Search for the cell housing the specified text and yield its [x, y] center coordinate. 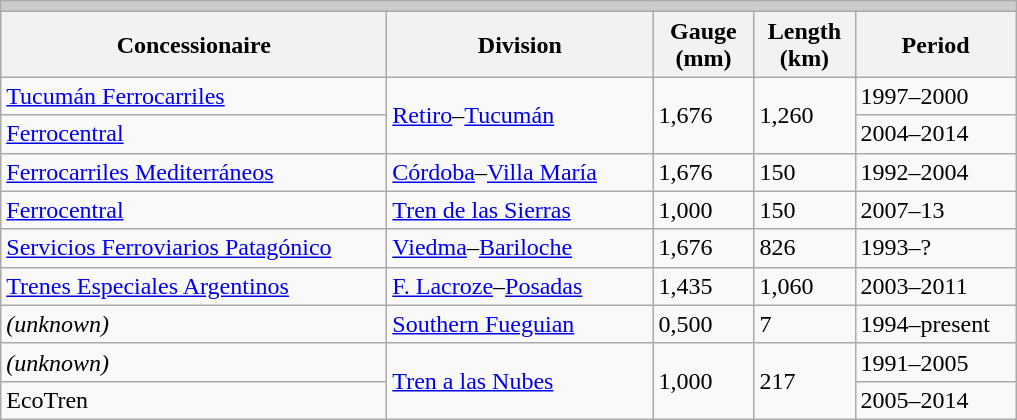
Trenes Especiales Argentinos [194, 286]
Servicios Ferroviarios Patagónico [194, 248]
826 [804, 248]
Length (km) [804, 44]
0,500 [704, 324]
Tren de las Sierras [520, 210]
7 [804, 324]
2003–2011 [936, 286]
Ferrocarriles Mediterráneos [194, 172]
Tren a las Nubes [520, 381]
Tucumán Ferrocarriles [194, 96]
1993–? [936, 248]
1,260 [804, 115]
217 [804, 381]
1,435 [704, 286]
2005–2014 [936, 400]
Córdoba–Villa María [520, 172]
1994–present [936, 324]
1992–2004 [936, 172]
Southern Fueguian [520, 324]
Concessionaire [194, 44]
Viedma–Bariloche [520, 248]
1,060 [804, 286]
F. Lacroze–Posadas [520, 286]
Period [936, 44]
Gauge (mm) [704, 44]
EcoTren [194, 400]
Retiro–Tucumán [520, 115]
1997–2000 [936, 96]
2004–2014 [936, 134]
2007–13 [936, 210]
Division [520, 44]
1991–2005 [936, 362]
